Scan for the cell matching the given text and deliver its [X, Y] coordinate at center. 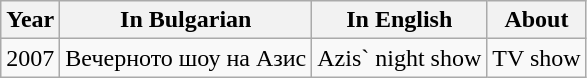
In English [400, 20]
About [536, 20]
Year [30, 20]
In Bulgarian [186, 20]
Azis` night show [400, 58]
TV show [536, 58]
Вечерното шоу на Азис [186, 58]
2007 [30, 58]
